Return the (x, y) coordinate for the center point of the cell that contains the specified text.  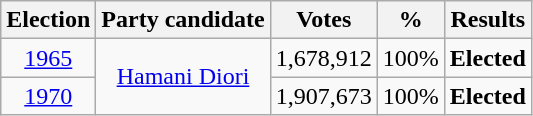
Votes (324, 20)
1,907,673 (324, 96)
% (410, 20)
Hamani Diori (183, 77)
Party candidate (183, 20)
1965 (48, 58)
Election (48, 20)
1,678,912 (324, 58)
Results (488, 20)
1970 (48, 96)
